Return (x, y) of the center of cell containing provided text 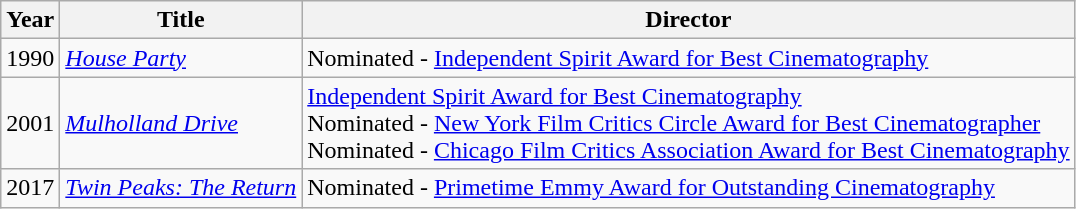
Nominated - Independent Spirit Award for Best Cinematography (688, 58)
2017 (30, 188)
Year (30, 20)
Title (181, 20)
1990 (30, 58)
2001 (30, 123)
Nominated - Primetime Emmy Award for Outstanding Cinematography (688, 188)
Mulholland Drive (181, 123)
House Party (181, 58)
Director (688, 20)
Twin Peaks: The Return (181, 188)
